Identify which cell holds the provided text, then report its (X, Y) central coordinate. 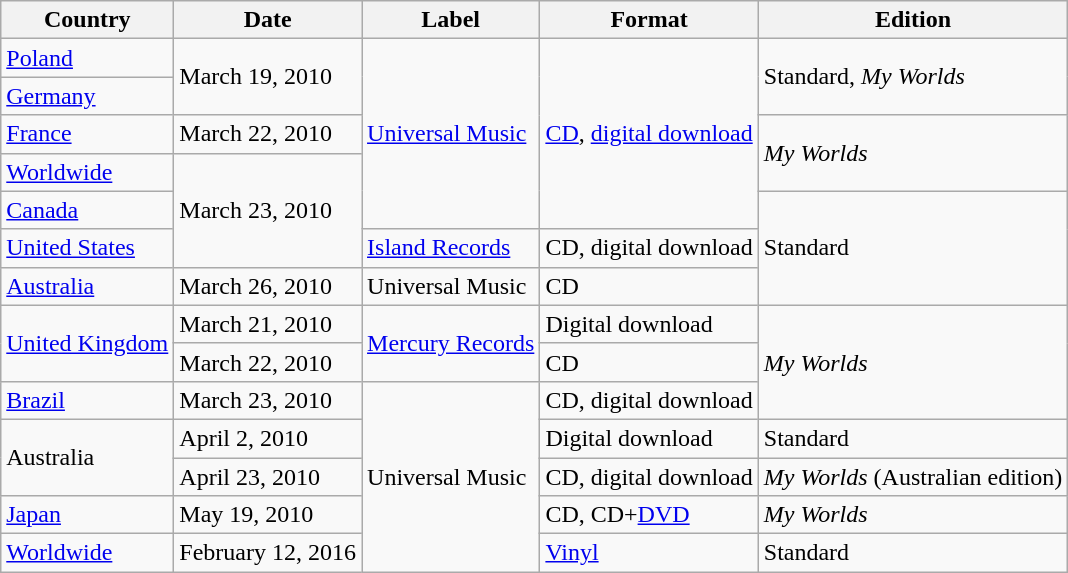
My Worlds (Australian edition) (912, 477)
CD, CD+DVD (649, 515)
Format (649, 20)
April 2, 2010 (268, 438)
United States (88, 248)
February 12, 2016 (268, 553)
April 23, 2010 (268, 477)
March 21, 2010 (268, 324)
Canada (88, 210)
Germany (88, 96)
Poland (88, 58)
May 19, 2010 (268, 515)
Japan (88, 515)
Date (268, 20)
Island Records (451, 248)
Edition (912, 20)
Country (88, 20)
Mercury Records (451, 343)
Brazil (88, 400)
Vinyl (649, 553)
Standard, My Worlds (912, 77)
United Kingdom (88, 343)
March 26, 2010 (268, 286)
France (88, 134)
Label (451, 20)
March 19, 2010 (268, 77)
